Capture the cell that displays the provided text and extract its [x, y] central coordinate. 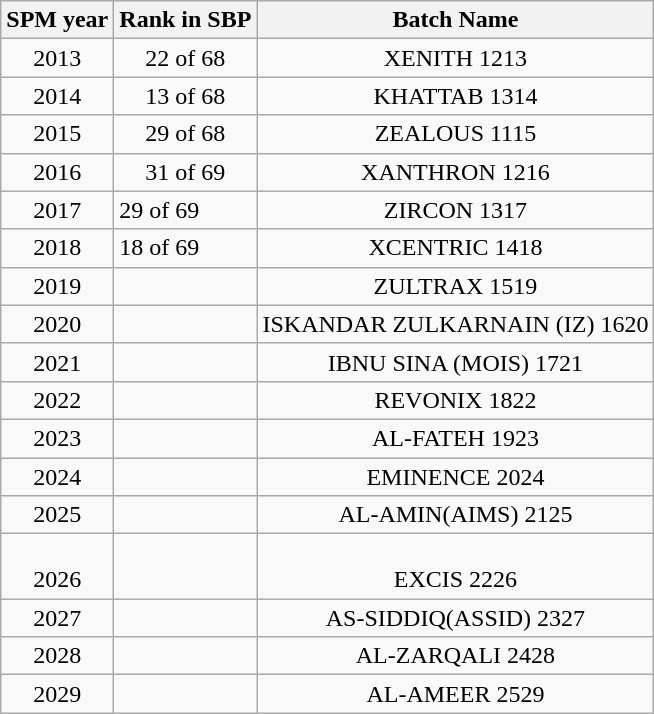
2028 [58, 656]
2021 [58, 362]
EMINENCE 2024 [456, 477]
2020 [58, 324]
18 of 69 [186, 248]
2029 [58, 694]
ZULTRAX 1519 [456, 286]
13 of 68 [186, 96]
ISKANDAR ZULKARNAIN (IZ) 1620 [456, 324]
2018 [58, 248]
2015 [58, 134]
AL-FATEH 1923 [456, 438]
XCENTRIC 1418 [456, 248]
Rank in SBP [186, 20]
2013 [58, 58]
XANTHRON 1216 [456, 172]
29 of 69 [186, 210]
Batch Name [456, 20]
AL-ZARQALI 2428 [456, 656]
KHATTAB 1314 [456, 96]
REVONIX 1822 [456, 400]
AL-AMIN(AIMS) 2125 [456, 515]
IBNU SINA (MOIS) 1721 [456, 362]
2014 [58, 96]
ZEALOUS 1115 [456, 134]
2027 [58, 618]
31 of 69 [186, 172]
29 of 68 [186, 134]
2022 [58, 400]
AS-SIDDIQ(ASSID) 2327 [456, 618]
2024 [58, 477]
2016 [58, 172]
2026 [58, 566]
ZIRCON 1317 [456, 210]
2025 [58, 515]
XENITH 1213 [456, 58]
2019 [58, 286]
2017 [58, 210]
SPM year [58, 20]
AL-AMEER 2529 [456, 694]
22 of 68 [186, 58]
2023 [58, 438]
EXCIS 2226 [456, 566]
